Capture the cell that displays the provided text and extract its [x, y] central coordinate. 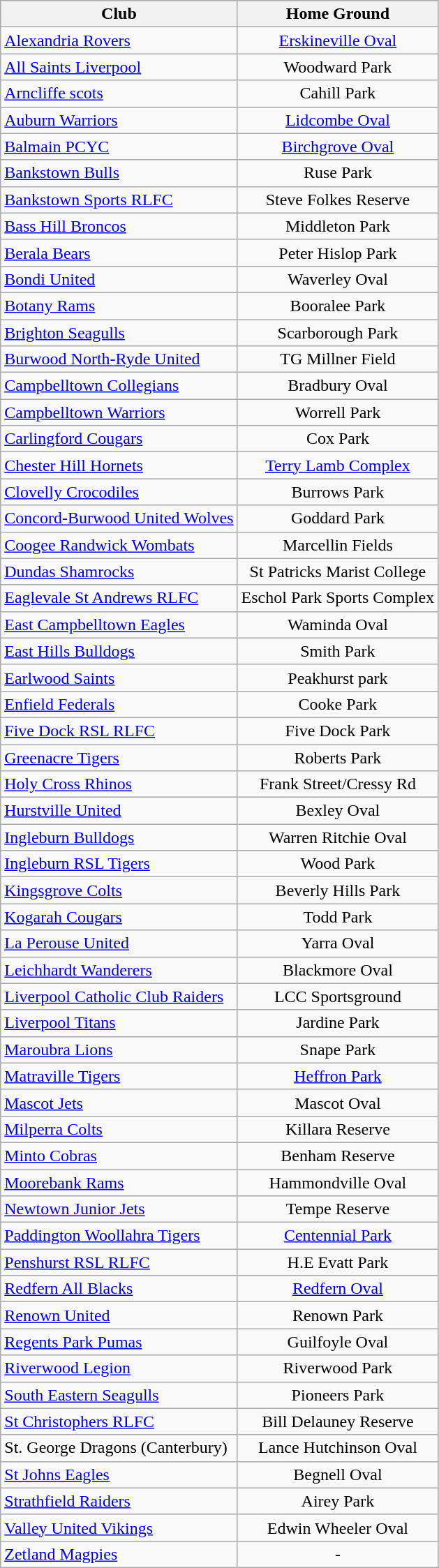
Campbelltown Collegians [119, 386]
Bankstown Bulls [119, 173]
Killara Reserve [338, 1129]
Enfield Federals [119, 704]
Snape Park [338, 1050]
Todd Park [338, 917]
Wood Park [338, 864]
La Perouse United [119, 943]
Roberts Park [338, 757]
Cooke Park [338, 704]
Concord-Burwood United Wolves [119, 518]
Mascot Jets [119, 1103]
Five Dock Park [338, 731]
Scarborough Park [338, 333]
St Johns Eagles [119, 1474]
Bass Hill Broncos [119, 226]
Redfern All Blacks [119, 1289]
Alexandria Rovers [119, 40]
St Patricks Marist College [338, 572]
Cox Park [338, 439]
Ruse Park [338, 173]
Club [119, 14]
East Hills Bulldogs [119, 651]
H.E Evatt Park [338, 1262]
Steve Folkes Reserve [338, 200]
Burwood North-Ryde United [119, 359]
Kogarah Cougars [119, 917]
Booralee Park [338, 306]
Dundas Shamrocks [119, 572]
Clovelly Crocodiles [119, 492]
Campbelltown Warriors [119, 412]
Frank Street/Cressy Rd [338, 784]
Arncliffe scots [119, 94]
Botany Rams [119, 306]
Centennial Park [338, 1236]
Jardine Park [338, 1023]
Airey Park [338, 1501]
Peakhurst park [338, 678]
Guilfoyle Oval [338, 1342]
Mascot Oval [338, 1103]
Bondi United [119, 279]
Tempe Reserve [338, 1209]
Liverpool Catholic Club Raiders [119, 996]
Matraville Tigers [119, 1076]
Chester Hill Hornets [119, 465]
Newtown Junior Jets [119, 1209]
Bill Delauney Reserve [338, 1421]
All Saints Liverpool [119, 67]
Lidcombe Oval [338, 120]
Begnell Oval [338, 1474]
Middleton Park [338, 226]
Bradbury Oval [338, 386]
Kingsgrove Colts [119, 890]
Birchgrove Oval [338, 147]
Berala Bears [119, 253]
Earlwood Saints [119, 678]
Holy Cross Rhinos [119, 784]
Erskineville Oval [338, 40]
Heffron Park [338, 1076]
Waminda Oval [338, 625]
Brighton Seagulls [119, 333]
TG Millner Field [338, 359]
LCC Sportsground [338, 996]
Valley United Vikings [119, 1528]
Hammondville Oval [338, 1183]
Regents Park Pumas [119, 1342]
Penshurst RSL RLFC [119, 1262]
Edwin Wheeler Oval [338, 1528]
Bankstown Sports RLFC [119, 200]
Moorebank Rams [119, 1183]
Cahill Park [338, 94]
Maroubra Lions [119, 1050]
Renown Park [338, 1315]
Zetland Magpies [119, 1554]
Bexley Oval [338, 811]
Blackmore Oval [338, 970]
Paddington Woollahra Tigers [119, 1236]
Home Ground [338, 14]
Ingleburn RSL Tigers [119, 864]
Peter Hislop Park [338, 253]
South Eastern Seagulls [119, 1395]
Carlingford Cougars [119, 439]
Riverwood Legion [119, 1368]
East Campbelltown Eagles [119, 625]
Pioneers Park [338, 1395]
Yarra Oval [338, 943]
Hurstville United [119, 811]
Marcellin Fields [338, 545]
Waverley Oval [338, 279]
Leichhardt Wanderers [119, 970]
Terry Lamb Complex [338, 465]
Goddard Park [338, 518]
Eschol Park Sports Complex [338, 598]
Renown United [119, 1315]
Benham Reserve [338, 1156]
Worrell Park [338, 412]
Ingleburn Bulldogs [119, 837]
St. George Dragons (Canterbury) [119, 1448]
Burrows Park [338, 492]
Milperra Colts [119, 1129]
Smith Park [338, 651]
Beverly Hills Park [338, 890]
Eaglevale St Andrews RLFC [119, 598]
Greenacre Tigers [119, 757]
Strathfield Raiders [119, 1501]
St Christophers RLFC [119, 1421]
- [338, 1554]
Coogee Randwick Wombats [119, 545]
Warren Ritchie Oval [338, 837]
Liverpool Titans [119, 1023]
Auburn Warriors [119, 120]
Balmain PCYC [119, 147]
Redfern Oval [338, 1289]
Minto Cobras [119, 1156]
Riverwood Park [338, 1368]
Woodward Park [338, 67]
Five Dock RSL RLFC [119, 731]
Lance Hutchinson Oval [338, 1448]
